For the text-containing cell, return its midpoint in (x, y) coordinate format. 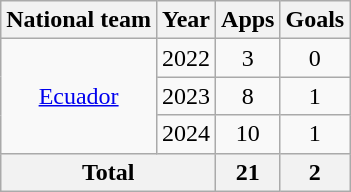
8 (248, 96)
Total (108, 172)
2 (315, 172)
2023 (186, 96)
2022 (186, 58)
Ecuador (79, 96)
3 (248, 58)
10 (248, 134)
21 (248, 172)
Goals (315, 20)
Apps (248, 20)
2024 (186, 134)
Year (186, 20)
National team (79, 20)
0 (315, 58)
